From the cell containing the given text, extract its center point as [X, Y] coordinate. 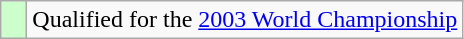
Qualified for the 2003 World Championship [245, 20]
